Find where the given text appears and provide that cell's center as [x, y] coordinate. 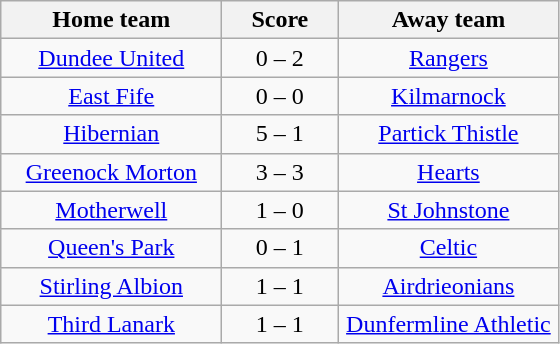
0 – 1 [280, 248]
0 – 2 [280, 58]
Hearts [448, 172]
Rangers [448, 58]
Third Lanark [112, 324]
East Fife [112, 96]
Greenock Morton [112, 172]
Partick Thistle [448, 134]
Home team [112, 20]
3 – 3 [280, 172]
Kilmarnock [448, 96]
Dunfermline Athletic [448, 324]
Motherwell [112, 210]
Away team [448, 20]
1 – 0 [280, 210]
Queen's Park [112, 248]
Stirling Albion [112, 286]
Celtic [448, 248]
St Johnstone [448, 210]
0 – 0 [280, 96]
Score [280, 20]
Hibernian [112, 134]
Dundee United [112, 58]
5 – 1 [280, 134]
Airdrieonians [448, 286]
